Search for the cell housing the specified text and yield its (x, y) center coordinate. 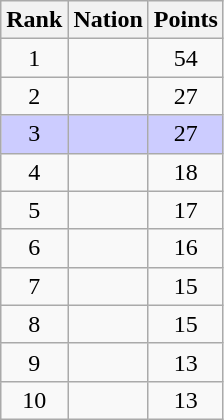
16 (186, 248)
4 (34, 172)
7 (34, 286)
5 (34, 210)
18 (186, 172)
10 (34, 400)
9 (34, 362)
Rank (34, 20)
3 (34, 134)
17 (186, 210)
54 (186, 58)
Nation (108, 20)
Points (186, 20)
8 (34, 324)
2 (34, 96)
1 (34, 58)
6 (34, 248)
